Find where the given text appears and provide that cell's center as [X, Y] coordinate. 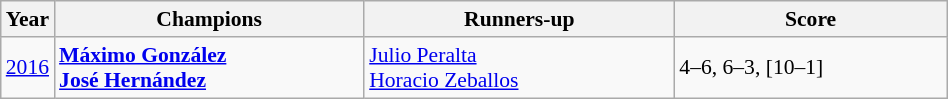
Champions [209, 19]
4–6, 6–3, [10–1] [810, 68]
Julio Peralta Horacio Zeballos [519, 68]
Runners-up [519, 19]
2016 [28, 68]
Score [810, 19]
Year [28, 19]
Máximo González José Hernández [209, 68]
